Scan for the cell matching the given text and deliver its (x, y) coordinate at center. 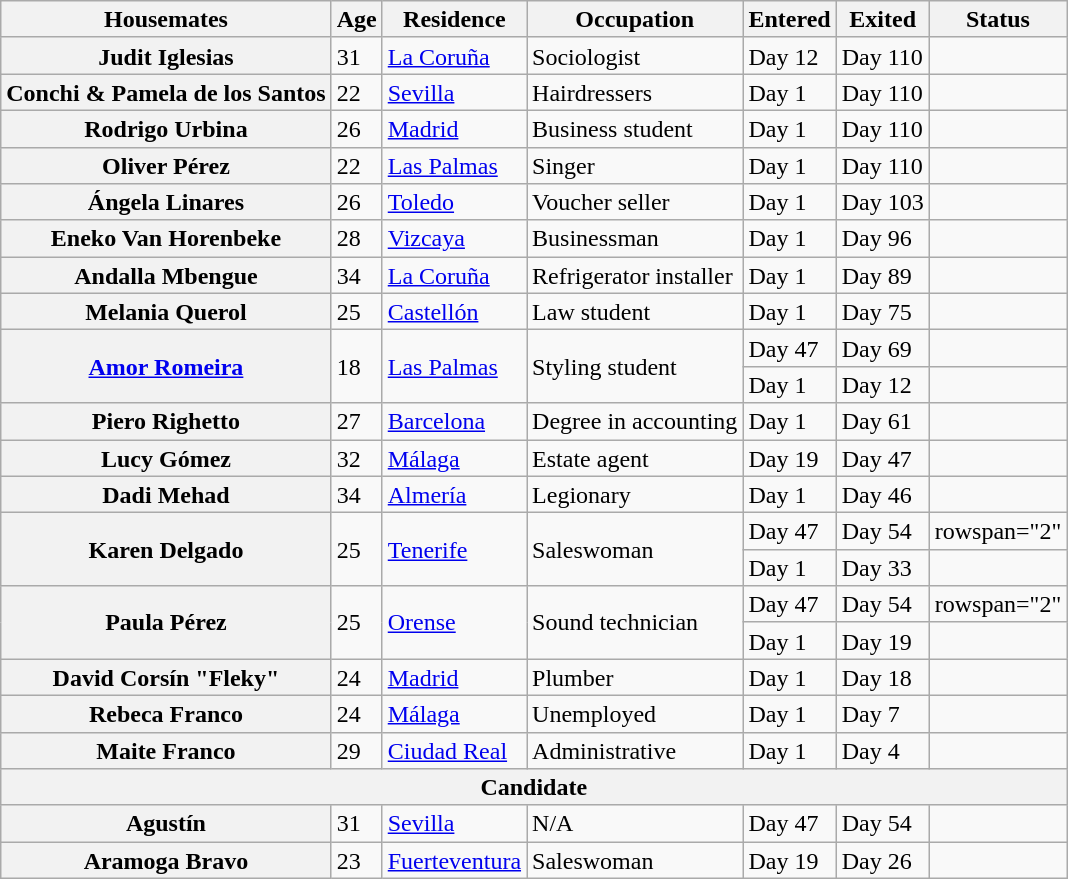
Paula Pérez (166, 622)
David Corsín "Fleky" (166, 678)
Rebeca Franco (166, 714)
Amor Romeira (166, 366)
Judit Iglesias (166, 56)
Oliver Pérez (166, 166)
Day 103 (882, 202)
Barcelona (454, 422)
23 (356, 860)
Day 75 (882, 312)
29 (356, 750)
Tenerife (454, 550)
Day 96 (882, 238)
Housemates (166, 20)
Law student (635, 312)
Administrative (635, 750)
Vizcaya (454, 238)
Lucy Gómez (166, 458)
Sociologist (635, 56)
Day 89 (882, 276)
Voucher seller (635, 202)
Estate agent (635, 458)
Orense (454, 622)
Hairdressers (635, 92)
Toledo (454, 202)
Day 26 (882, 860)
27 (356, 422)
Sound technician (635, 622)
Aramoga Bravo (166, 860)
Day 69 (882, 348)
Day 46 (882, 494)
Exited (882, 20)
Degree in accounting (635, 422)
Styling student (635, 366)
32 (356, 458)
Day 7 (882, 714)
Maite Franco (166, 750)
Day 4 (882, 750)
Refrigerator installer (635, 276)
Status (998, 20)
Day 18 (882, 678)
Karen Delgado (166, 550)
Plumber (635, 678)
Piero Righetto (166, 422)
18 (356, 366)
Ángela Linares (166, 202)
28 (356, 238)
Andalla Mbengue (166, 276)
Dadi Mehad (166, 494)
Day 33 (882, 568)
N/A (635, 824)
Occupation (635, 20)
Eneko Van Horenbeke (166, 238)
Legionary (635, 494)
Singer (635, 166)
Unemployed (635, 714)
Ciudad Real (454, 750)
Candidate (534, 788)
Age (356, 20)
Fuerteventura (454, 860)
Castellón (454, 312)
Day 61 (882, 422)
Rodrigo Urbina (166, 128)
Businessman (635, 238)
Conchi & Pamela de los Santos (166, 92)
Business student (635, 128)
Almería (454, 494)
Agustín (166, 824)
Entered (790, 20)
Melania Querol (166, 312)
Residence (454, 20)
